Find where the given text appears and provide that cell's center as [X, Y] coordinate. 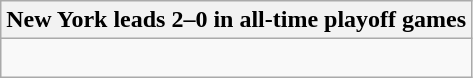
New York leads 2–0 in all-time playoff games [236, 20]
